From the cell containing the given text, extract its center point as [X, Y] coordinate. 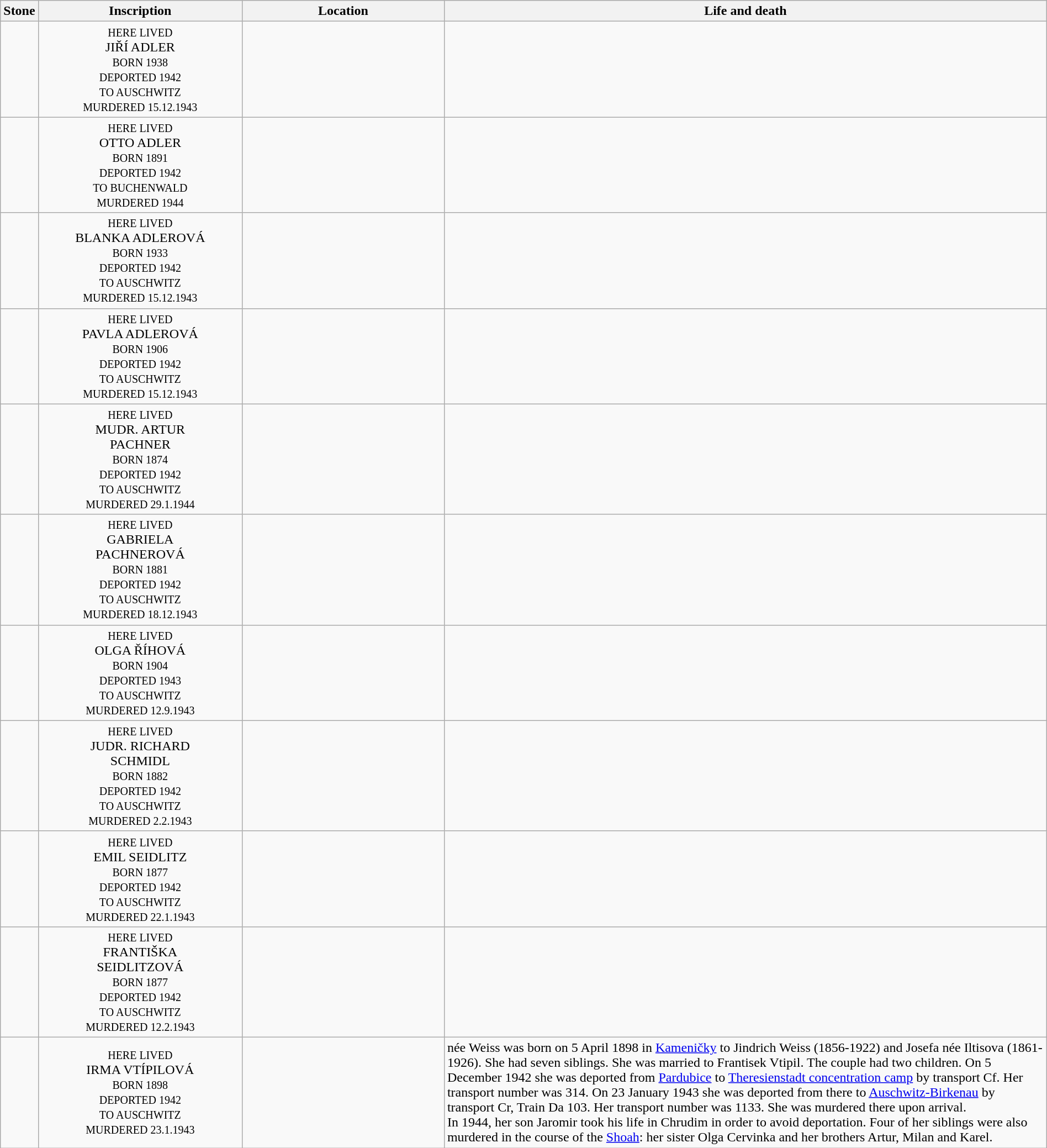
Location [343, 11]
Life and death [745, 11]
HERE LIVEDGABRIELAPACHNEROVÁBORN 1881DEPORTED 1942TO AUSCHWITZMURDERED 18.12.1943 [140, 570]
HERE LIVEDMUDR. ARTURPACHNERBORN 1874DEPORTED 1942TO AUSCHWITZMURDERED 29.1.1944 [140, 459]
HERE LIVEDIRMA VTÍPILOVÁBORN 1898DEPORTED 1942TO AUSCHWITZMURDERED 23.1.1943 [140, 1092]
HERE LIVEDJIŘÍ ADLERBORN 1938DEPORTED 1942TO AUSCHWITZMURDERED 15.12.1943 [140, 70]
Stone [19, 11]
HERE LIVEDBLANKA ADLEROVÁBORN 1933DEPORTED 1942TO AUSCHWITZMURDERED 15.12.1943 [140, 261]
HERE LIVEDPAVLA ADLEROVÁBORN 1906DEPORTED 1942TO AUSCHWITZMURDERED 15.12.1943 [140, 356]
HERE LIVEDEMIL SEIDLITZBORN 1877DEPORTED 1942TO AUSCHWITZMURDERED 22.1.1943 [140, 878]
Inscription [140, 11]
HERE LIVEDOTTO ADLERBORN 1891DEPORTED 1942TO BUCHENWALDMURDERED 1944 [140, 165]
HERE LIVEDJUDR. RICHARDSCHMIDLBORN 1882DEPORTED 1942TO AUSCHWITZMURDERED 2.2.1943 [140, 776]
HERE LIVEDOLGA ŘÍHOVÁBORN 1904DEPORTED 1943TO AUSCHWITZMURDERED 12.9.1943 [140, 673]
HERE LIVEDFRANTIŠKASEIDLITZOVÁBORN 1877DEPORTED 1942TO AUSCHWITZMURDERED 12.2.1943 [140, 982]
